Capture the cell that displays the provided text and extract its [X, Y] central coordinate. 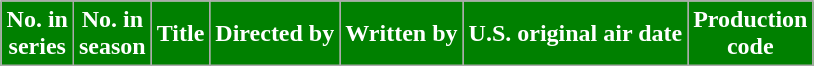
Written by [402, 34]
Directed by [275, 34]
Title [180, 34]
U.S. original air date [576, 34]
Productioncode [750, 34]
No. inseason [112, 34]
No. inseries [37, 34]
